From the cell containing the given text, extract its center point as (x, y) coordinate. 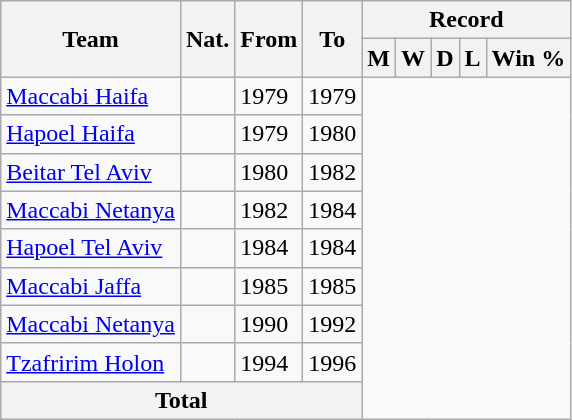
1996 (332, 362)
1994 (269, 362)
Record (466, 20)
Maccabi Jaffa (91, 286)
Win % (528, 58)
Hapoel Haifa (91, 134)
L (472, 58)
Maccabi Haifa (91, 96)
To (332, 39)
Team (91, 39)
From (269, 39)
Tzafririm Holon (91, 362)
W (414, 58)
Total (182, 400)
Hapoel Tel Aviv (91, 248)
1992 (332, 324)
M (379, 58)
Beitar Tel Aviv (91, 172)
D (445, 58)
Nat. (207, 39)
1990 (269, 324)
